Search for the cell housing the specified text and yield its [X, Y] center coordinate. 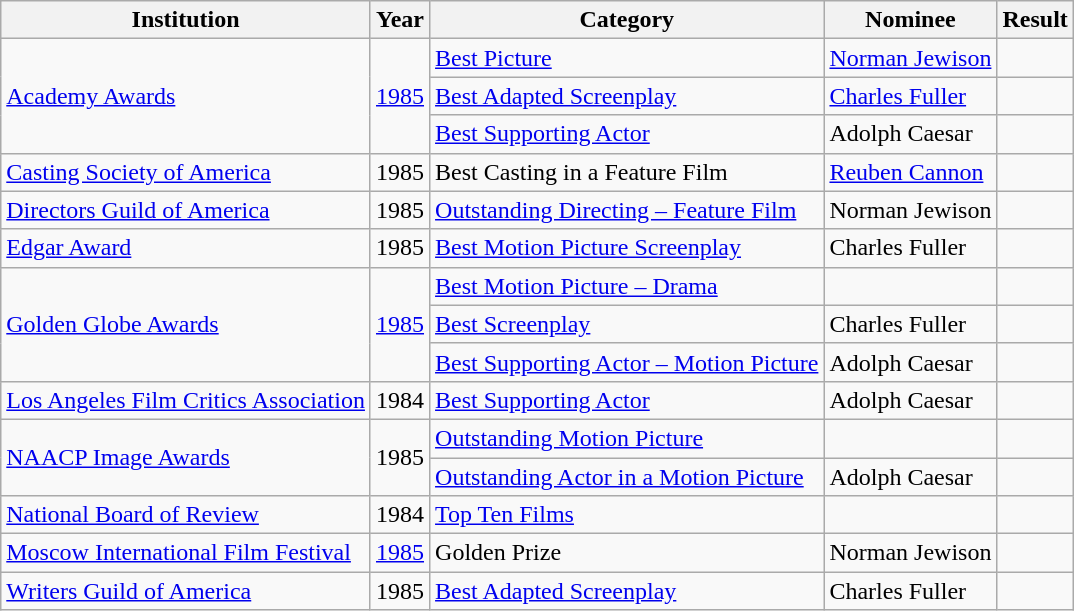
Best Supporting Actor – Motion Picture [627, 362]
Best Picture [627, 58]
Best Casting in a Feature Film [627, 172]
Casting Society of America [186, 172]
Institution [186, 20]
Top Ten Films [627, 515]
Best Screenplay [627, 324]
Category [627, 20]
Academy Awards [186, 96]
Nominee [910, 20]
Writers Guild of America [186, 591]
Moscow International Film Festival [186, 553]
Result [1035, 20]
Best Motion Picture – Drama [627, 286]
Golden Prize [627, 553]
Reuben Cannon [910, 172]
Outstanding Directing – Feature Film [627, 210]
NAACP Image Awards [186, 457]
Directors Guild of America [186, 210]
Los Angeles Film Critics Association [186, 400]
Golden Globe Awards [186, 324]
Year [400, 20]
National Board of Review [186, 515]
Best Motion Picture Screenplay [627, 248]
Edgar Award [186, 248]
Outstanding Motion Picture [627, 438]
Outstanding Actor in a Motion Picture [627, 477]
